From the cell containing the given text, extract its center point as [x, y] coordinate. 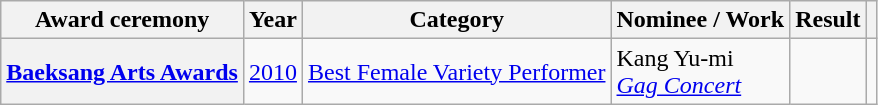
Best Female Variety Performer [456, 72]
Kang Yu-mi Gag Concert [700, 72]
Nominee / Work [700, 20]
Year [272, 20]
Category [456, 20]
Baeksang Arts Awards [122, 72]
Award ceremony [122, 20]
2010 [272, 72]
Result [828, 20]
